Find where the given text appears and provide that cell's center as (X, Y) coordinate. 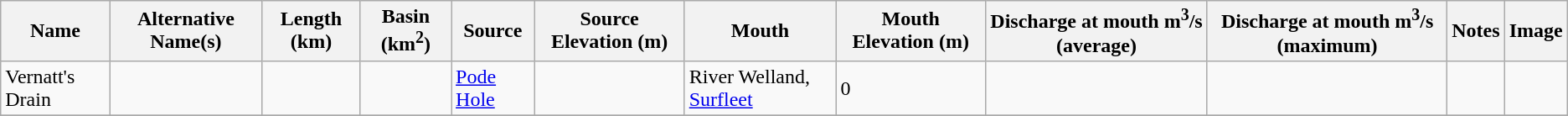
Name (55, 31)
Notes (1476, 31)
Source (493, 31)
0 (911, 87)
Vernatt's Drain (55, 87)
Discharge at mouth m3/s (maximum) (1327, 31)
Image (1536, 31)
Length (km) (312, 31)
River Welland, Surfleet (761, 87)
Discharge at mouth m3/s (average) (1097, 31)
Pode Hole (493, 87)
Mouth Elevation (m) (911, 31)
Alternative Name(s) (186, 31)
Source Elevation (m) (610, 31)
Mouth (761, 31)
Basin (km2) (405, 31)
